Scan for the cell matching the given text and deliver its (x, y) coordinate at center. 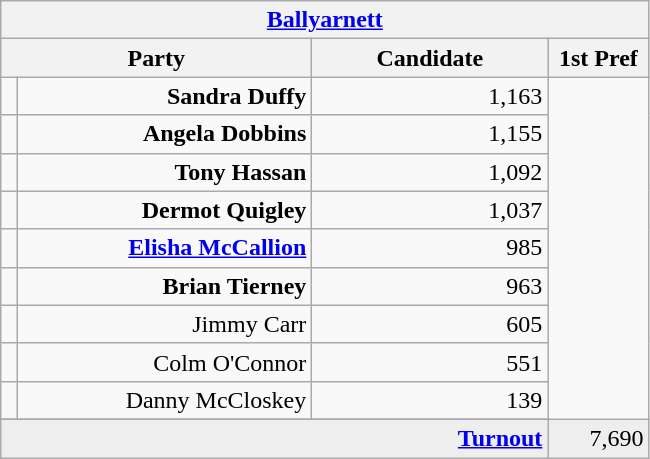
Candidate (430, 58)
Party (156, 58)
963 (430, 286)
Jimmy Carr (165, 324)
985 (430, 248)
Tony Hassan (165, 172)
Dermot Quigley (165, 210)
Elisha McCallion (165, 248)
1,163 (430, 96)
7,690 (598, 438)
Angela Dobbins (165, 134)
1st Pref (598, 58)
1,092 (430, 172)
Ballyarnett (325, 20)
Danny McCloskey (165, 400)
1,155 (430, 134)
Sandra Duffy (165, 96)
139 (430, 400)
Colm O'Connor (165, 362)
551 (430, 362)
605 (430, 324)
1,037 (430, 210)
Brian Tierney (165, 286)
Turnout (274, 438)
